Pinpoint the cell where the given text exists, returning its [x, y] midpoint coordinate. 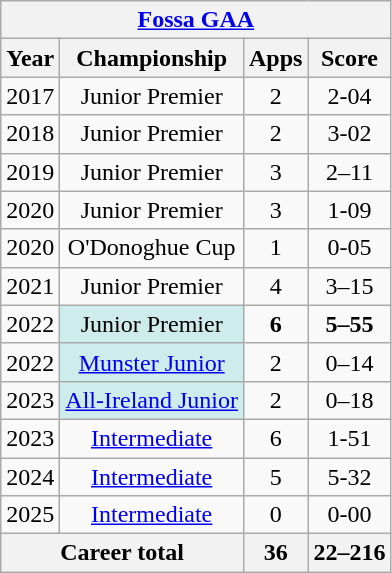
Score [350, 58]
0–18 [350, 400]
5 [275, 477]
2021 [30, 286]
All-Ireland Junior [152, 400]
1-09 [350, 210]
5-32 [350, 477]
Career total [122, 553]
1 [275, 248]
5–55 [350, 324]
0–14 [350, 362]
0 [275, 515]
3-02 [350, 134]
36 [275, 553]
2018 [30, 134]
2–11 [350, 172]
Championship [152, 58]
2017 [30, 96]
1-51 [350, 438]
Fossa GAA [196, 20]
2-04 [350, 96]
2019 [30, 172]
Year [30, 58]
Apps [275, 58]
0-00 [350, 515]
3–15 [350, 286]
2024 [30, 477]
O'Donoghue Cup [152, 248]
2025 [30, 515]
22–216 [350, 553]
0-05 [350, 248]
4 [275, 286]
Munster Junior [152, 362]
